Detect which cell encompasses the target text, then output its [X, Y] center coordinate. 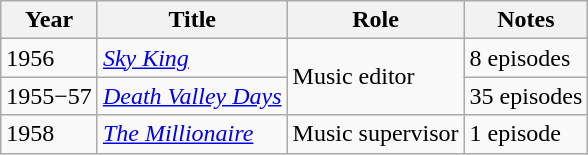
1956 [50, 58]
35 episodes [526, 96]
Title [192, 20]
Year [50, 20]
The Millionaire [192, 134]
Role [376, 20]
Death Valley Days [192, 96]
Music supervisor [376, 134]
1958 [50, 134]
Notes [526, 20]
1955−57 [50, 96]
Sky King [192, 58]
Music editor [376, 77]
8 episodes [526, 58]
1 episode [526, 134]
